Locate the cell with the specified text and output its (x, y) center coordinate. 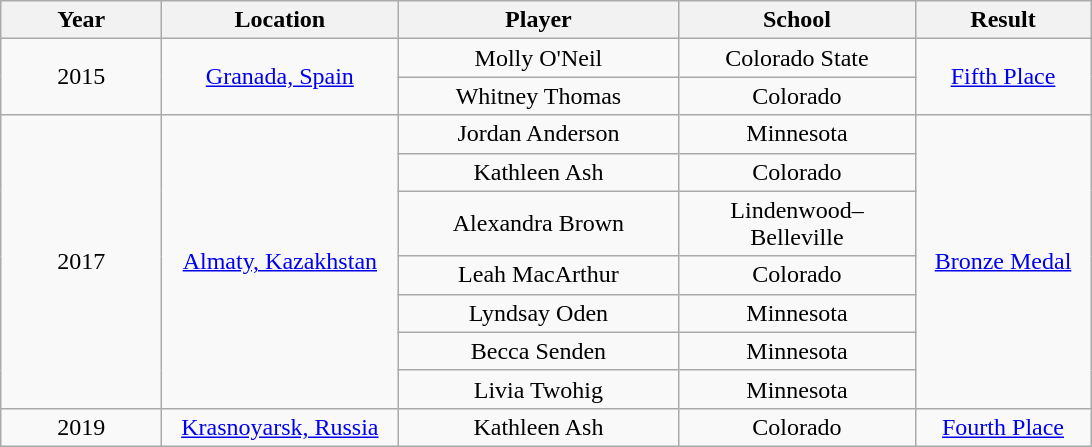
Lindenwood–Belleville (797, 224)
Becca Senden (538, 351)
Whitney Thomas (538, 96)
Livia Twohig (538, 389)
Molly O'Neil (538, 58)
Year (82, 20)
Colorado State (797, 58)
Result (1003, 20)
School (797, 20)
Bronze Medal (1003, 262)
Alexandra Brown (538, 224)
Jordan Anderson (538, 134)
Location (280, 20)
Fifth Place (1003, 77)
2015 (82, 77)
Leah MacArthur (538, 275)
2017 (82, 262)
Krasnoyarsk, Russia (280, 427)
Player (538, 20)
Lyndsay Oden (538, 313)
2019 (82, 427)
Fourth Place (1003, 427)
Granada, Spain (280, 77)
Almaty, Kazakhstan (280, 262)
